Capture the cell that displays the provided text and extract its (x, y) central coordinate. 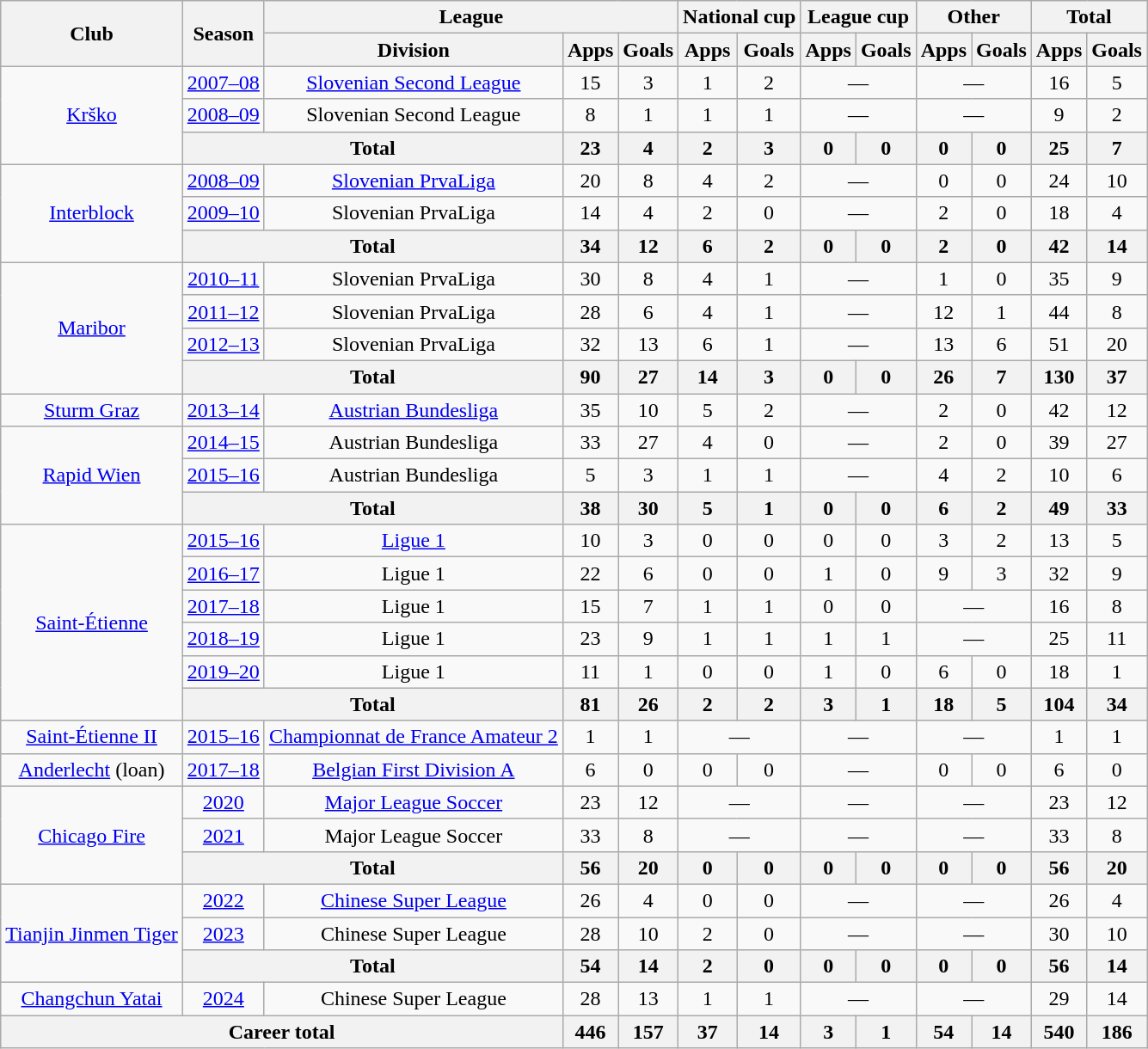
Anderlecht (loan) (92, 770)
2007–08 (224, 83)
49 (1059, 508)
2016–17 (224, 574)
Career total (282, 1032)
2018–19 (224, 639)
2013–14 (224, 410)
81 (590, 704)
2014–15 (224, 443)
2019–20 (224, 672)
39 (1059, 443)
National cup (740, 17)
Changchun Yatai (92, 999)
186 (1117, 1032)
44 (1059, 311)
90 (590, 377)
Sturm Graz (92, 410)
2021 (224, 835)
130 (1059, 377)
Club (92, 34)
2011–12 (224, 311)
Belgian First Division A (413, 770)
2009–10 (224, 213)
2020 (224, 802)
Saint-Étienne II (92, 737)
Season (224, 34)
2024 (224, 999)
Krško (92, 115)
League (471, 17)
Championnat de France Amateur 2 (413, 737)
29 (1059, 999)
Other (973, 17)
League cup (858, 17)
2023 (224, 933)
2012–13 (224, 344)
Saint-Étienne (92, 623)
Rapid Wien (92, 475)
157 (648, 1032)
104 (1059, 704)
Maribor (92, 328)
24 (1059, 181)
Interblock (92, 213)
51 (1059, 344)
2010–11 (224, 279)
Division (413, 50)
2022 (224, 900)
38 (590, 508)
22 (590, 574)
Tianjin Jinmen Tiger (92, 933)
540 (1059, 1032)
446 (590, 1032)
Chicago Fire (92, 835)
